Capture the cell that displays the provided text and extract its [x, y] central coordinate. 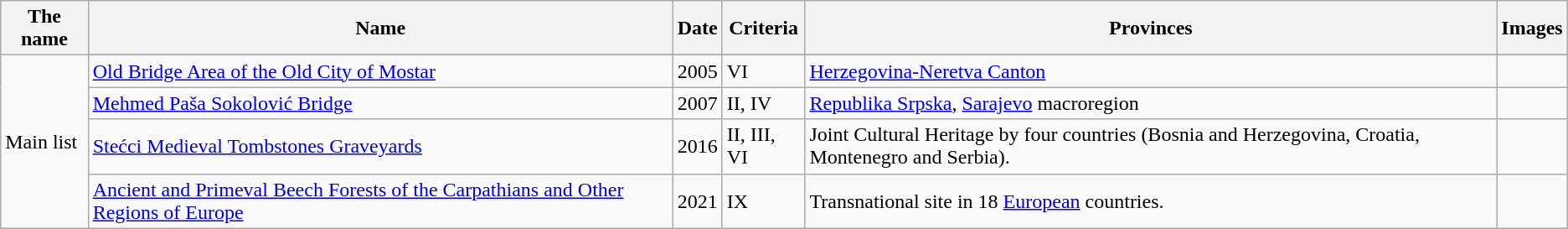
Joint Cultural Heritage by four countries (Bosnia and Herzegovina, Croatia, Montenegro and Serbia). [1151, 146]
Images [1532, 29]
Criteria [764, 29]
II, III, VI [764, 146]
2021 [697, 201]
II, IV [764, 103]
Republika Srpska, Sarajevo macroregion [1151, 103]
Herzegovina-Neretva Canton [1151, 71]
Mehmed Paša Sokolović Bridge [380, 103]
Provinces [1151, 29]
IX [764, 201]
Old Bridge Area of the Old City of Mostar [380, 71]
Stećci Medieval Tombstones Graveyards [380, 146]
Ancient and Primeval Beech Forests of the Carpathians and Other Regions of Europe [380, 201]
2005 [697, 71]
Main list [44, 142]
Transnational site in 18 European countries. [1151, 201]
2007 [697, 103]
2016 [697, 146]
Name [380, 29]
VI [764, 71]
Date [697, 29]
The name [44, 29]
